Output the (x, y) coordinate of the center of the cell containing the given text.  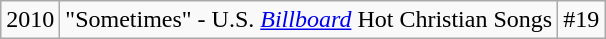
"Sometimes" - U.S. Billboard Hot Christian Songs (309, 20)
#19 (582, 20)
2010 (30, 20)
